Locate the cell with the specified text and output its [X, Y] center coordinate. 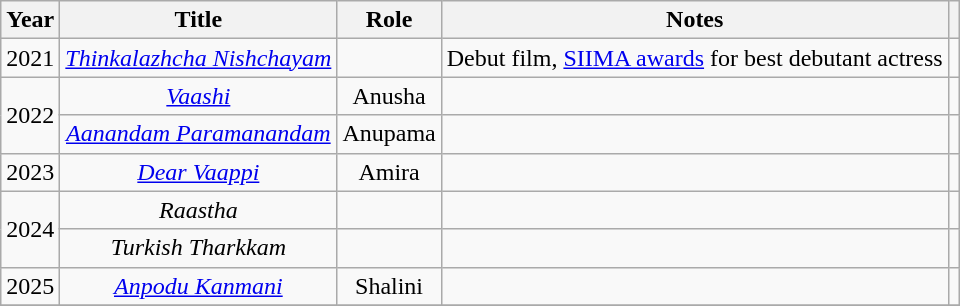
2025 [30, 286]
Title [198, 20]
Anupama [389, 134]
Amira [389, 172]
Year [30, 20]
Debut film, SIIMA awards for best debutant actress [694, 58]
Vaashi [198, 96]
2024 [30, 229]
Role [389, 20]
2022 [30, 115]
Anusha [389, 96]
Shalini [389, 286]
Notes [694, 20]
Aanandam Paramanandam [198, 134]
Raastha [198, 210]
Anpodu Kanmani [198, 286]
2023 [30, 172]
Thinkalazhcha Nishchayam [198, 58]
Dear Vaappi [198, 172]
Turkish Tharkkam [198, 248]
2021 [30, 58]
